Locate the cell with the specified text and output its [X, Y] center coordinate. 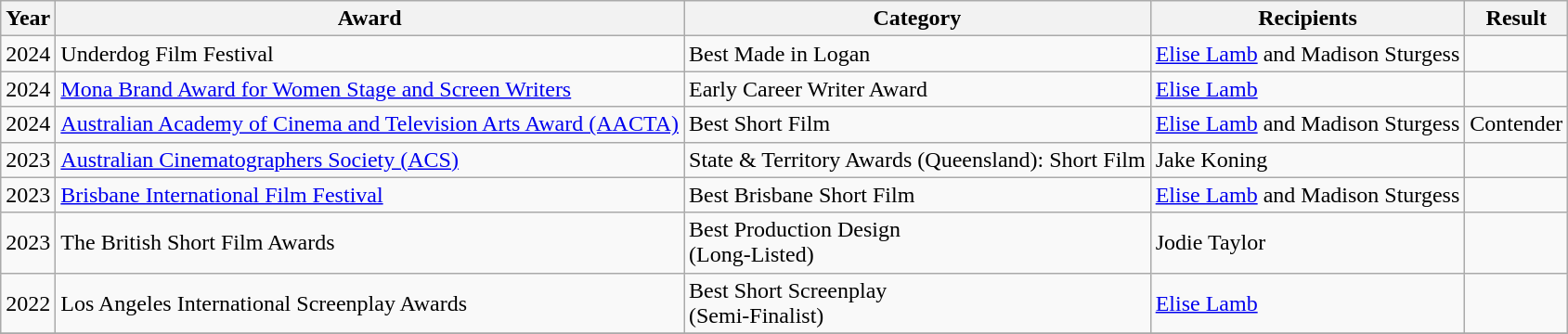
Result [1517, 19]
Best Short Film [917, 124]
Best Made in Logan [917, 54]
Los Angeles International Screenplay Awards [369, 302]
Early Career Writer Award [917, 89]
The British Short Film Awards [369, 243]
Brisbane International Film Festival [369, 195]
Jodie Taylor [1307, 243]
2022 [28, 302]
Australian Academy of Cinema and Television Arts Award (AACTA) [369, 124]
Best Production Design(Long-Listed) [917, 243]
Jake Koning [1307, 160]
State & Territory Awards (Queensland): Short Film [917, 160]
Award [369, 19]
Category [917, 19]
Best Brisbane Short Film [917, 195]
Contender [1517, 124]
Australian Cinematographers Society (ACS) [369, 160]
Underdog Film Festival [369, 54]
Recipients [1307, 19]
Best Short Screenplay(Semi-Finalist) [917, 302]
Mona Brand Award for Women Stage and Screen Writers [369, 89]
Year [28, 19]
